Locate the cell with the specified text and output its [x, y] center coordinate. 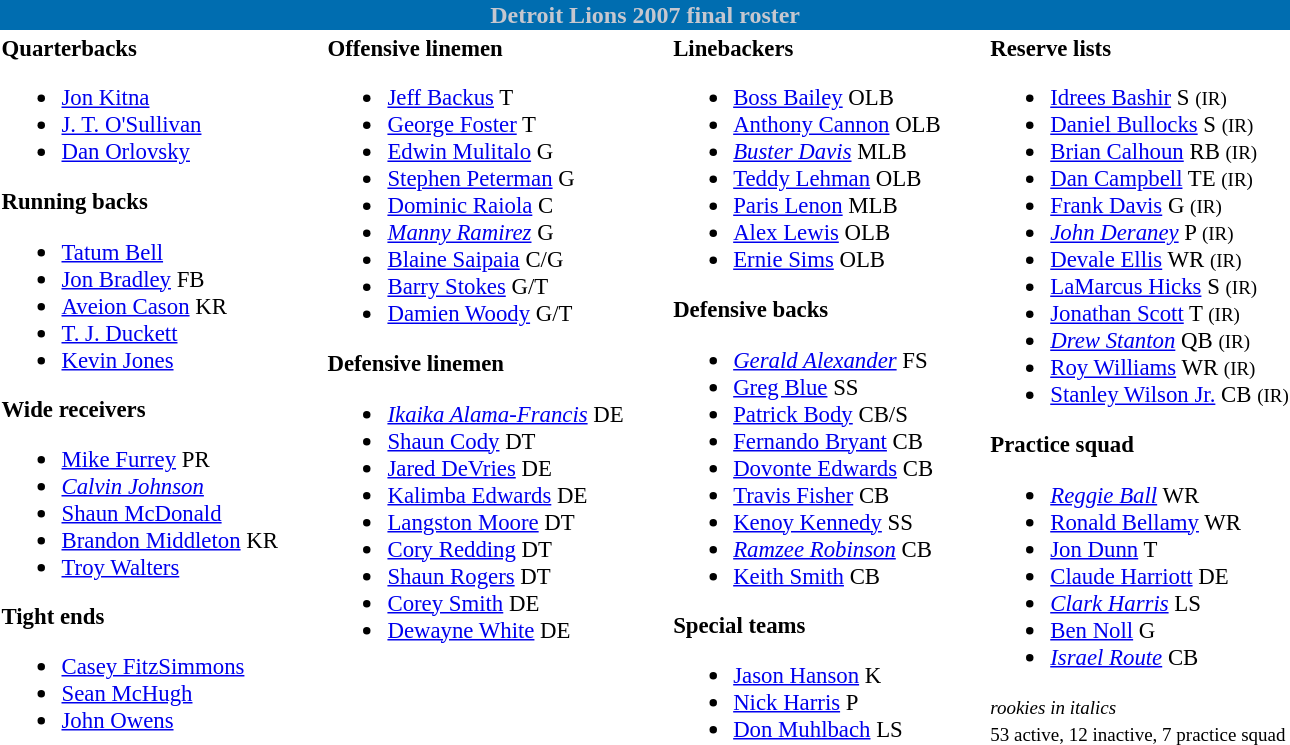
Detroit Lions 2007 final roster [645, 15]
